Output the (x, y) coordinate of the center of the cell containing the given text.  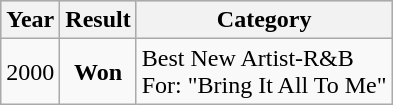
2000 (30, 72)
Won (98, 72)
Category (264, 20)
Best New Artist-R&B For: "Bring It All To Me" (264, 72)
Year (30, 20)
Result (98, 20)
